Output the (X, Y) coordinate of the center of the cell containing the given text.  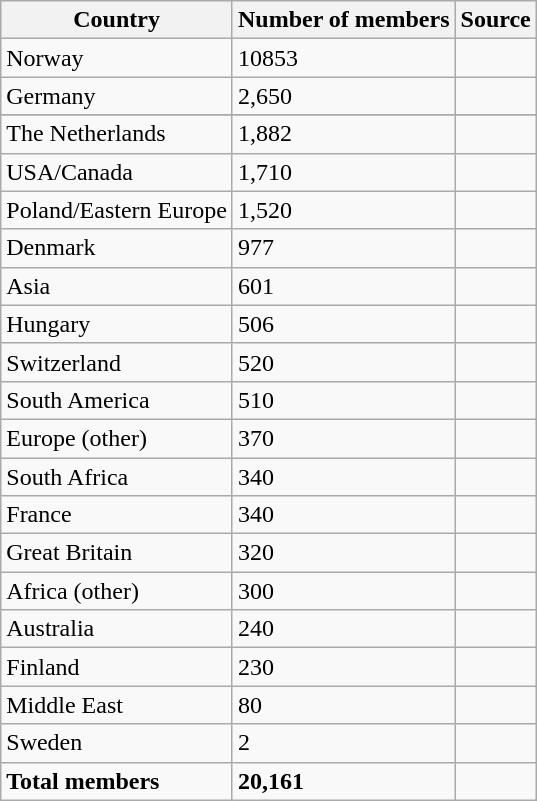
Source (496, 20)
1,710 (344, 172)
Middle East (117, 705)
2 (344, 743)
230 (344, 667)
Norway (117, 58)
South America (117, 400)
300 (344, 591)
The Netherlands (117, 134)
USA/Canada (117, 172)
Germany (117, 96)
977 (344, 248)
Australia (117, 629)
Finland (117, 667)
Country (117, 20)
Number of members (344, 20)
Total members (117, 781)
320 (344, 553)
520 (344, 362)
Great Britain (117, 553)
506 (344, 324)
370 (344, 438)
Sweden (117, 743)
Africa (other) (117, 591)
France (117, 515)
240 (344, 629)
80 (344, 705)
510 (344, 400)
Europe (other) (117, 438)
Asia (117, 286)
Switzerland (117, 362)
Denmark (117, 248)
20,161 (344, 781)
Hungary (117, 324)
1,882 (344, 134)
1,520 (344, 210)
2,650 (344, 96)
601 (344, 286)
Poland/Eastern Europe (117, 210)
10853 (344, 58)
South Africa (117, 477)
